Search for the cell housing the specified text and yield its (x, y) center coordinate. 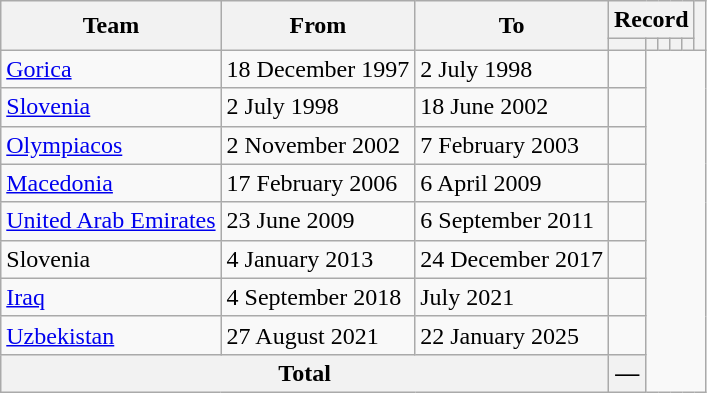
Record (651, 20)
Iraq (111, 297)
Total (305, 373)
Gorica (111, 69)
24 December 2017 (512, 259)
6 September 2011 (512, 221)
Team (111, 26)
23 June 2009 (318, 221)
4 September 2018 (318, 297)
July 2021 (512, 297)
United Arab Emirates (111, 221)
22 January 2025 (512, 335)
To (512, 26)
27 August 2021 (318, 335)
— (627, 373)
Uzbekistan (111, 335)
Macedonia (111, 183)
18 December 1997 (318, 69)
18 June 2002 (512, 107)
From (318, 26)
17 February 2006 (318, 183)
6 April 2009 (512, 183)
7 February 2003 (512, 145)
Olympiacos (111, 145)
4 January 2013 (318, 259)
2 November 2002 (318, 145)
